Locate the cell with the specified text and output its [x, y] center coordinate. 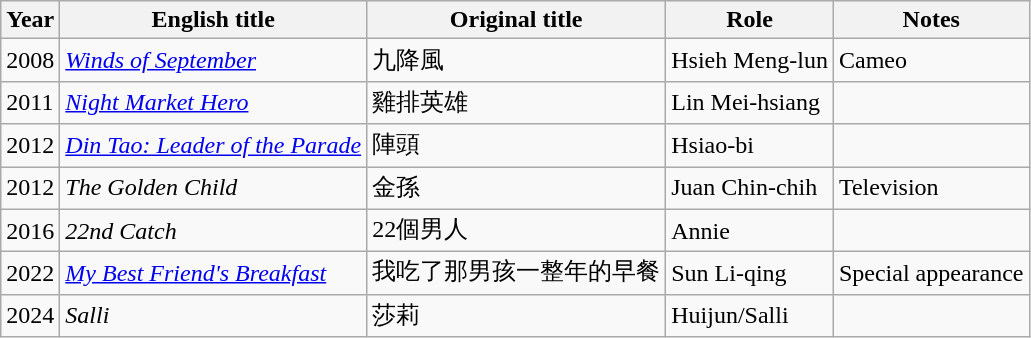
Huijun/Salli [750, 316]
我吃了那男孩一整年的早餐 [516, 274]
Annie [750, 230]
2008 [30, 60]
2024 [30, 316]
Salli [214, 316]
Lin Mei-hsiang [750, 102]
Juan Chin-chih [750, 188]
Din Tao: Leader of the Parade [214, 146]
2022 [30, 274]
2016 [30, 230]
金孫 [516, 188]
English title [214, 20]
My Best Friend's Breakfast [214, 274]
22nd Catch [214, 230]
Television [931, 188]
Hsieh Meng-lun [750, 60]
Year [30, 20]
Special appearance [931, 274]
Notes [931, 20]
The Golden Child [214, 188]
Hsiao-bi [750, 146]
Cameo [931, 60]
Original title [516, 20]
Sun Li-qing [750, 274]
Night Market Hero [214, 102]
Winds of September [214, 60]
雞排英雄 [516, 102]
陣頭 [516, 146]
Role [750, 20]
22個男人 [516, 230]
2011 [30, 102]
莎莉 [516, 316]
九降風 [516, 60]
